Extract the (X, Y) coordinate from the center of the cell holding the provided text.  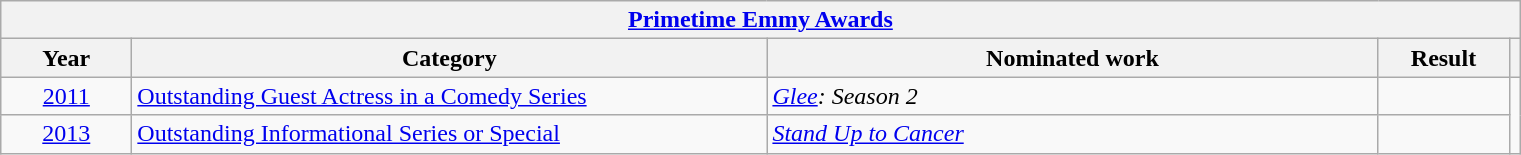
Year (66, 58)
2013 (66, 134)
Nominated work (1072, 58)
Glee: Season 2 (1072, 96)
Category (450, 58)
Outstanding Informational Series or Special (450, 134)
Outstanding Guest Actress in a Comedy Series (450, 96)
Primetime Emmy Awards (760, 20)
Stand Up to Cancer (1072, 134)
Result (1444, 58)
2011 (66, 96)
